Find where the given text appears and provide that cell's center as (X, Y) coordinate. 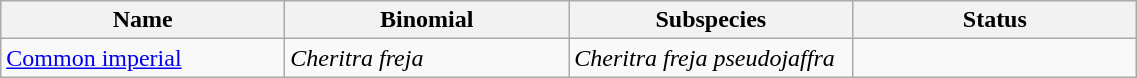
Cheritra freja pseudojaffra (711, 58)
Subspecies (711, 20)
Name (143, 20)
Common imperial (143, 58)
Cheritra freja (427, 58)
Status (995, 20)
Binomial (427, 20)
